Provide the (x, y) coordinate of the cell's center where the given text is located.  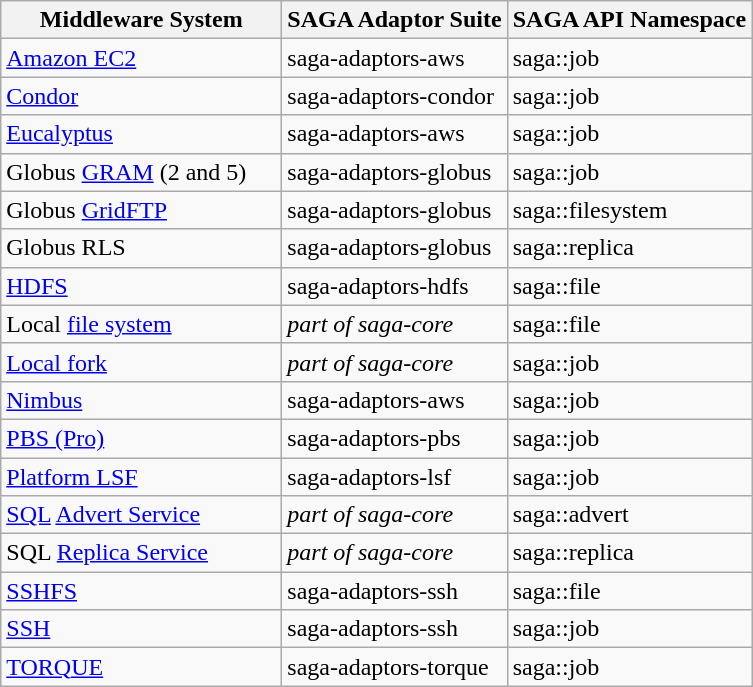
saga-adaptors-condor (394, 96)
Globus GRAM (2 and 5) (142, 172)
Middleware System (142, 20)
Local fork (142, 362)
SQL Advert Service (142, 515)
saga-adaptors-hdfs (394, 286)
TORQUE (142, 667)
Local file system (142, 324)
saga-adaptors-pbs (394, 438)
PBS (Pro) (142, 438)
saga-adaptors-torque (394, 667)
Amazon EC2 (142, 58)
SSH (142, 629)
HDFS (142, 286)
Globus RLS (142, 248)
SAGA API Namespace (629, 20)
Condor (142, 96)
Globus GridFTP (142, 210)
Platform LSF (142, 477)
saga::filesystem (629, 210)
SAGA Adaptor Suite (394, 20)
SSHFS (142, 591)
Eucalyptus (142, 134)
SQL Replica Service (142, 553)
saga::advert (629, 515)
saga-adaptors-lsf (394, 477)
Nimbus (142, 400)
